For the text-containing cell, return its midpoint in (x, y) coordinate format. 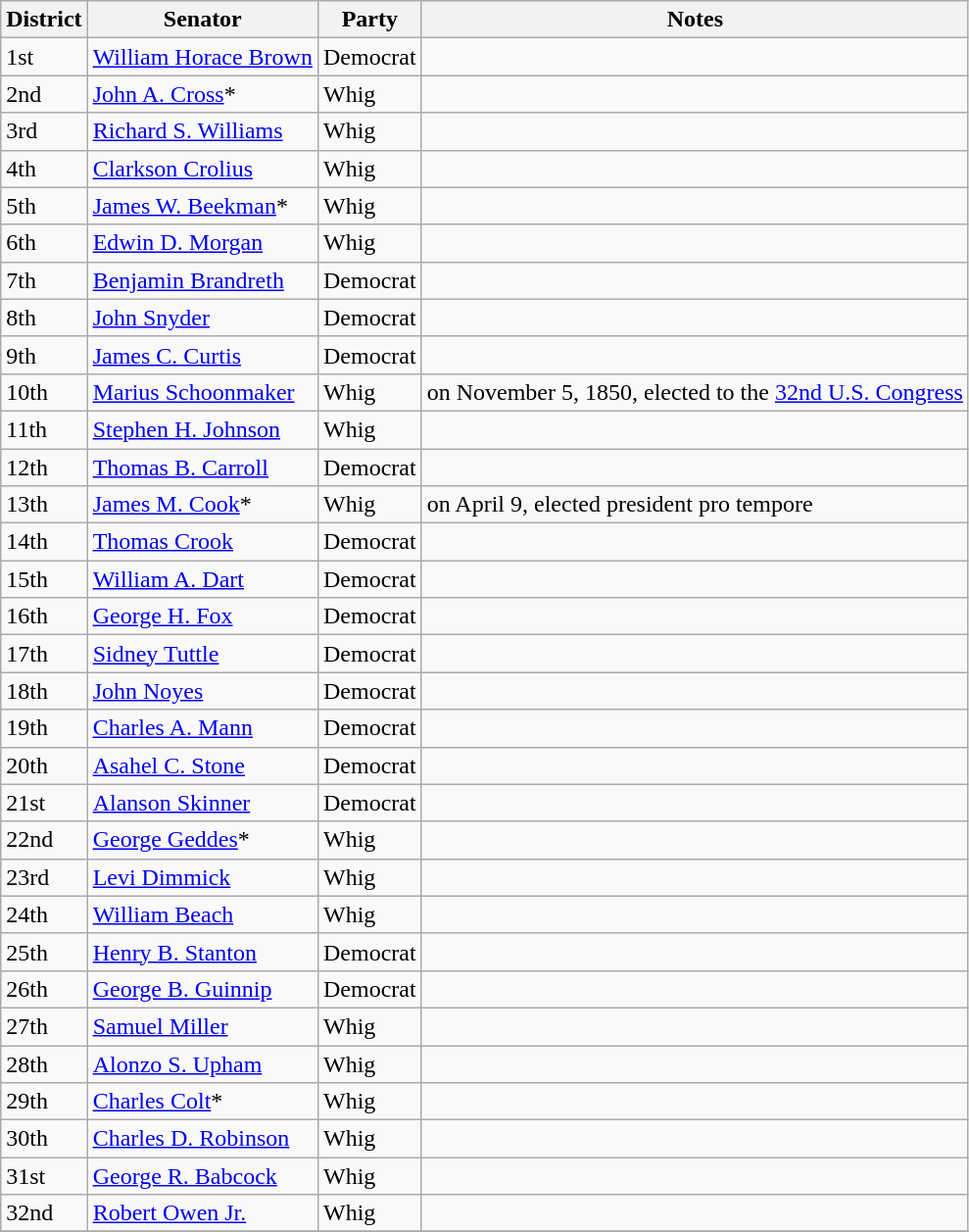
Richard S. Williams (202, 131)
2nd (44, 94)
Marius Schoonmaker (202, 392)
15th (44, 579)
Thomas B. Carroll (202, 468)
Robert Owen Jr. (202, 1213)
5th (44, 206)
12th (44, 468)
Clarkson Crolius (202, 169)
John Snyder (202, 318)
4th (44, 169)
on April 9, elected president pro tempore (695, 505)
William Beach (202, 914)
Stephen H. Johnson (202, 429)
23rd (44, 877)
William A. Dart (202, 579)
30th (44, 1139)
13th (44, 505)
Charles Colt* (202, 1102)
George B. Guinnip (202, 989)
32nd (44, 1213)
24th (44, 914)
on November 5, 1850, elected to the 32nd U.S. Congress (695, 392)
District (44, 20)
John A. Cross* (202, 94)
Sidney Tuttle (202, 654)
Charles A. Mann (202, 728)
26th (44, 989)
Asahel C. Stone (202, 765)
Party (369, 20)
17th (44, 654)
Senator (202, 20)
Edwin D. Morgan (202, 243)
Samuel Miller (202, 1026)
James M. Cook* (202, 505)
28th (44, 1063)
3rd (44, 131)
21st (44, 803)
Charles D. Robinson (202, 1139)
25th (44, 952)
9th (44, 355)
10th (44, 392)
31st (44, 1176)
16th (44, 616)
Levi Dimmick (202, 877)
8th (44, 318)
Alonzo S. Upham (202, 1063)
Henry B. Stanton (202, 952)
7th (44, 280)
James W. Beekman* (202, 206)
20th (44, 765)
Notes (695, 20)
11th (44, 429)
1st (44, 57)
John Noyes (202, 691)
George Geddes* (202, 840)
6th (44, 243)
29th (44, 1102)
William Horace Brown (202, 57)
Thomas Crook (202, 542)
Benjamin Brandreth (202, 280)
22nd (44, 840)
18th (44, 691)
19th (44, 728)
14th (44, 542)
27th (44, 1026)
George R. Babcock (202, 1176)
George H. Fox (202, 616)
James C. Curtis (202, 355)
Alanson Skinner (202, 803)
